Return [X, Y] of the center of cell containing provided text 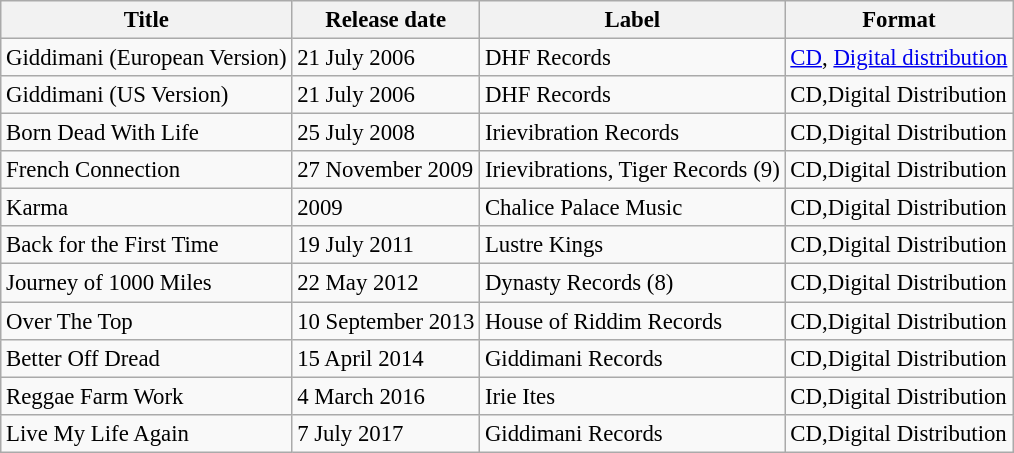
Label [632, 20]
Dynasty Records (8) [632, 283]
Irie Ites [632, 396]
25 July 2008 [386, 133]
French Connection [146, 170]
Release date [386, 20]
Title [146, 20]
Giddimani (European Version) [146, 58]
Karma [146, 208]
Better Off Dread [146, 358]
2009 [386, 208]
Chalice Palace Music [632, 208]
22 May 2012 [386, 283]
Giddimani (US Version) [146, 95]
Irievibration Records [632, 133]
Irievibrations, Tiger Records (9) [632, 170]
15 April 2014 [386, 358]
Reggae Farm Work [146, 396]
19 July 2011 [386, 245]
Born Dead With Life [146, 133]
CD, Digital distribution [899, 58]
House of Riddim Records [632, 321]
Format [899, 20]
Journey of 1000 Miles [146, 283]
Over The Top [146, 321]
Back for the First Time [146, 245]
10 September 2013 [386, 321]
Lustre Kings [632, 245]
4 March 2016 [386, 396]
27 November 2009 [386, 170]
Live My Life Again [146, 433]
7 July 2017 [386, 433]
